From the cell containing the given text, extract its center point as (X, Y) coordinate. 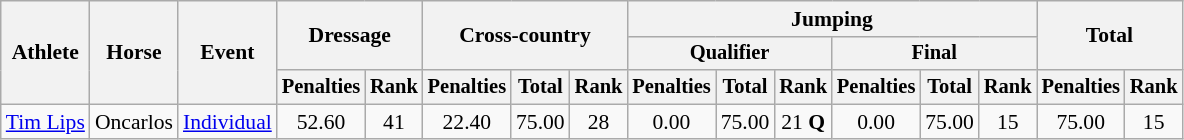
Dressage (350, 36)
Cross-country (526, 36)
52.60 (321, 122)
Athlete (46, 52)
Horse (134, 52)
28 (599, 122)
21 Q (803, 122)
Qualifier (730, 54)
Jumping (832, 19)
Event (228, 52)
Final (934, 54)
22.40 (467, 122)
Oncarlos (134, 122)
Tim Lips (46, 122)
Individual (228, 122)
41 (394, 122)
